Output the (x, y) coordinate of the center of the cell containing the given text.  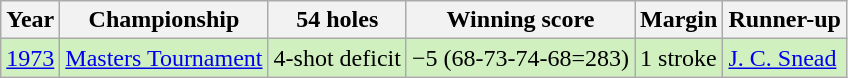
Championship (164, 20)
Masters Tournament (164, 58)
54 holes (337, 20)
−5 (68-73-74-68=283) (520, 58)
J. C. Snead (785, 58)
1 stroke (679, 58)
Margin (679, 20)
4-shot deficit (337, 58)
1973 (30, 58)
Winning score (520, 20)
Year (30, 20)
Runner-up (785, 20)
